Pinpoint the cell where the given text exists, returning its (x, y) midpoint coordinate. 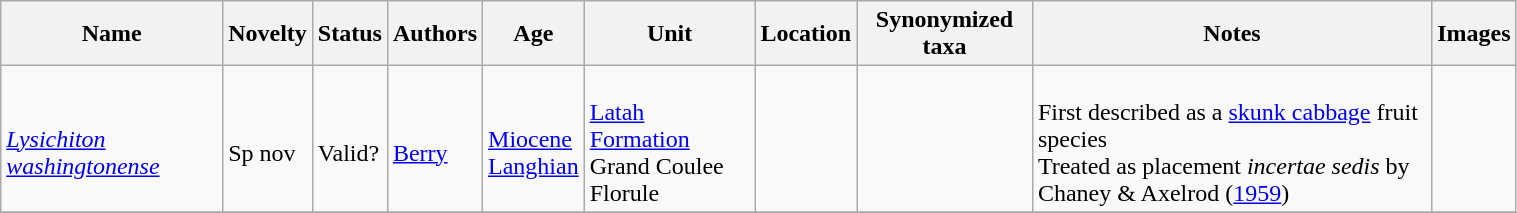
MioceneLanghian (534, 139)
First described as a skunk cabbage fruit speciesTreated as placement incertae sedis by Chaney & Axelrod (1959) (1232, 139)
Lysichiton washingtonense (112, 139)
Berry (434, 139)
Authors (434, 34)
Valid? (350, 139)
Synonymized taxa (945, 34)
Images (1474, 34)
Age (534, 34)
Unit (670, 34)
Name (112, 34)
Sp nov (268, 139)
Location (806, 34)
Notes (1232, 34)
Novelty (268, 34)
Latah FormationGrand Coulee Florule (670, 139)
Status (350, 34)
